Return [x, y] of the center of cell containing provided text 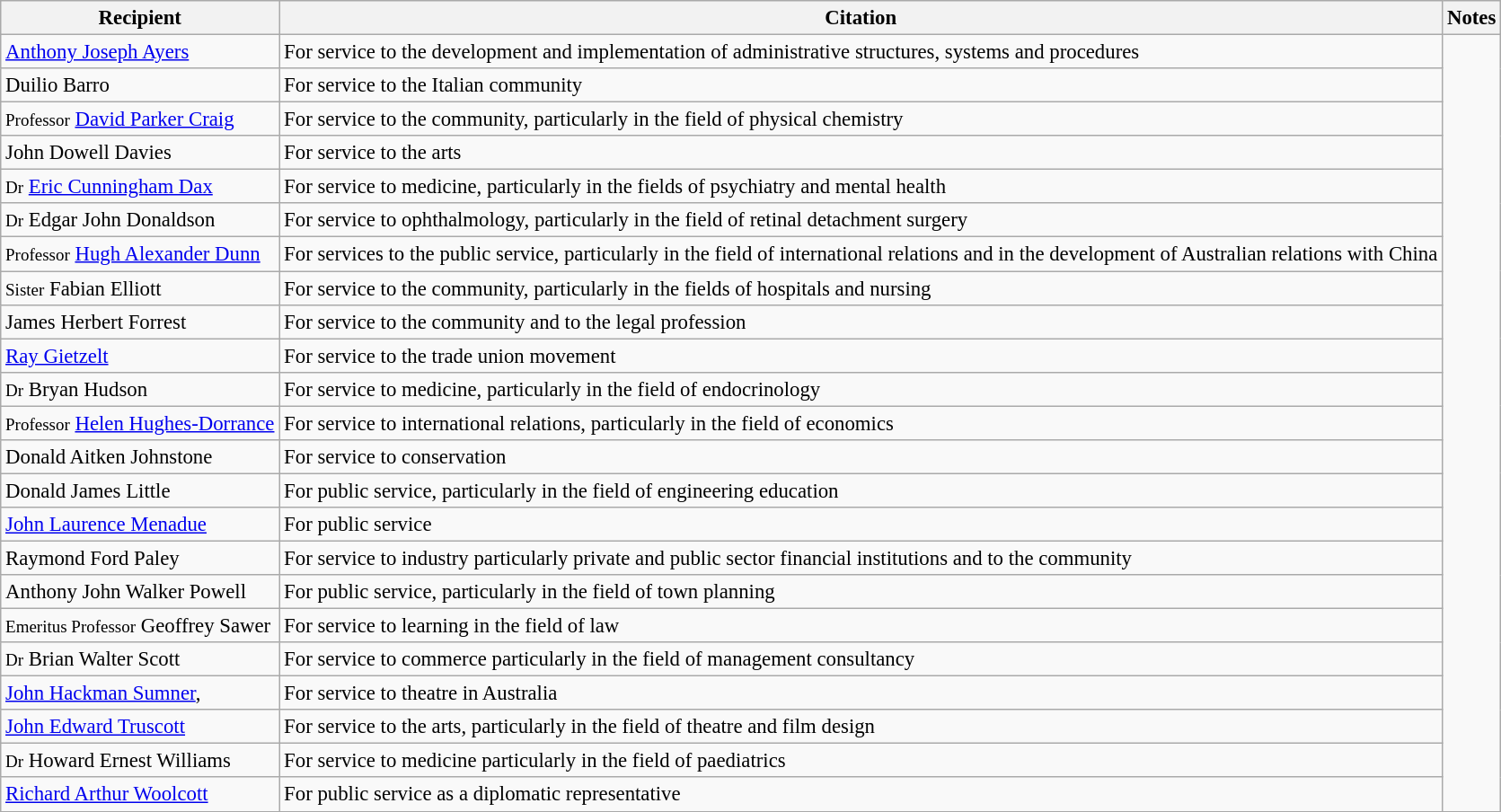
Anthony Joseph Ayers [140, 52]
Donald James Little [140, 490]
Recipient [140, 18]
Citation [861, 18]
For service to international relations, particularly in the field of economics [861, 423]
For service to theatre in Australia [861, 693]
For service to medicine, particularly in the fields of psychiatry and mental health [861, 187]
For public service, particularly in the field of engineering education [861, 490]
Dr Brian Walter Scott [140, 659]
For public service [861, 525]
Professor Hugh Alexander Dunn [140, 254]
For service to the development and implementation of administrative structures, systems and procedures [861, 52]
For service to the trade union movement [861, 356]
Richard Arthur Woolcott [140, 795]
Emeritus Professor Geoffrey Sawer [140, 626]
For service to the arts [861, 153]
For service to medicine particularly in the field of paediatrics [861, 761]
Ray Gietzelt [140, 356]
Professor David Parker Craig [140, 119]
John Laurence Menadue [140, 525]
Dr Eric Cunningham Dax [140, 187]
For service to commerce particularly in the field of management consultancy [861, 659]
John Edward Truscott [140, 727]
Duilio Barro [140, 85]
For service to the Italian community [861, 85]
For service to the arts, particularly in the field of theatre and film design [861, 727]
For public service, particularly in the field of town planning [861, 592]
For service to learning in the field of law [861, 626]
James Herbert Forrest [140, 322]
Dr Edgar John Donaldson [140, 220]
John Hackman Sumner, [140, 693]
For service to medicine, particularly in the field of endocrinology [861, 389]
Dr Howard Ernest Williams [140, 761]
For service to industry particularly private and public sector financial institutions and to the community [861, 558]
Sister Fabian Elliott [140, 288]
John Dowell Davies [140, 153]
Raymond Ford Paley [140, 558]
Dr Bryan Hudson [140, 389]
Donald Aitken Johnstone [140, 457]
Notes [1471, 18]
For service to conservation [861, 457]
For services to the public service, particularly in the field of international relations and in the development of Australian relations with China [861, 254]
For service to the community and to the legal profession [861, 322]
For service to ophthalmology, particularly in the field of retinal detachment surgery [861, 220]
For service to the community, particularly in the fields of hospitals and nursing [861, 288]
Professor Helen Hughes-Dorrance [140, 423]
Anthony John Walker Powell [140, 592]
For service to the community, particularly in the field of physical chemistry [861, 119]
For public service as a diplomatic representative [861, 795]
